Capture the cell that displays the provided text and extract its [X, Y] central coordinate. 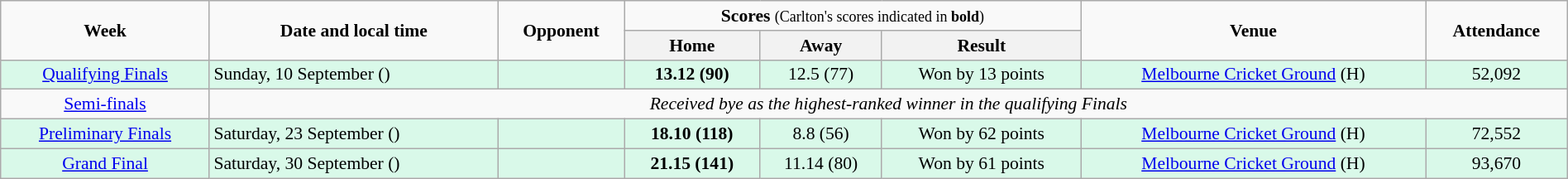
Won by 61 points [981, 163]
Sunday, 10 September () [354, 75]
Attendance [1497, 30]
Won by 62 points [981, 134]
Saturday, 23 September () [354, 134]
Date and local time [354, 30]
Week [106, 30]
Scores (Carlton's scores indicated in bold) [853, 16]
Preliminary Finals [106, 134]
93,670 [1497, 163]
52,092 [1497, 75]
21.15 (141) [692, 163]
Venue [1253, 30]
11.14 (80) [820, 163]
Qualifying Finals [106, 75]
12.5 (77) [820, 75]
Grand Final [106, 163]
13.12 (90) [692, 75]
Home [692, 46]
Result [981, 46]
Received bye as the highest-ranked winner in the qualifying Finals [888, 104]
72,552 [1497, 134]
Away [820, 46]
Opponent [561, 30]
18.10 (118) [692, 134]
8.8 (56) [820, 134]
Semi-finals [106, 104]
Saturday, 30 September () [354, 163]
Won by 13 points [981, 75]
